Return the (x, y) coordinate for the center point of the cell that contains the specified text.  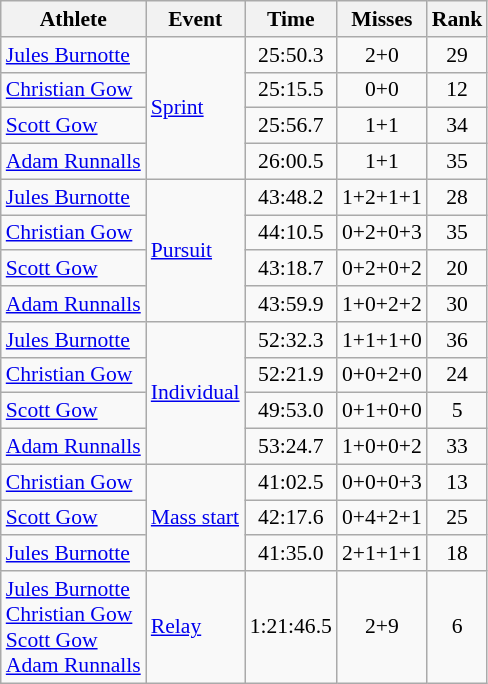
24 (458, 375)
18 (458, 554)
25:15.5 (291, 90)
26:00.5 (291, 162)
2+9 (382, 627)
41:02.5 (291, 482)
29 (458, 55)
0+0 (382, 90)
49:53.0 (291, 411)
1+0+2+2 (382, 304)
34 (458, 126)
Individual (196, 393)
25 (458, 518)
0+2+0+3 (382, 233)
2+1+1+1 (382, 554)
0+1+0+0 (382, 411)
33 (458, 447)
Time (291, 19)
53:24.7 (291, 447)
Relay (196, 627)
30 (458, 304)
0+4+2+1 (382, 518)
36 (458, 340)
1+2+1+1 (382, 197)
Sprint (196, 108)
0+0+2+0 (382, 375)
20 (458, 269)
25:56.7 (291, 126)
43:48.2 (291, 197)
Event (196, 19)
Rank (458, 19)
43:18.7 (291, 269)
41:35.0 (291, 554)
52:21.9 (291, 375)
5 (458, 411)
12 (458, 90)
13 (458, 482)
52:32.3 (291, 340)
1:21:46.5 (291, 627)
28 (458, 197)
1+1+1+0 (382, 340)
Mass start (196, 518)
0+0+0+3 (382, 482)
Athlete (74, 19)
44:10.5 (291, 233)
6 (458, 627)
1+0+0+2 (382, 447)
43:59.9 (291, 304)
0+2+0+2 (382, 269)
25:50.3 (291, 55)
Jules BurnotteChristian GowScott GowAdam Runnalls (74, 627)
42:17.6 (291, 518)
Misses (382, 19)
Pursuit (196, 250)
2+0 (382, 55)
